Determine the (x, y) coordinate at the center of the cell enclosing the given text.  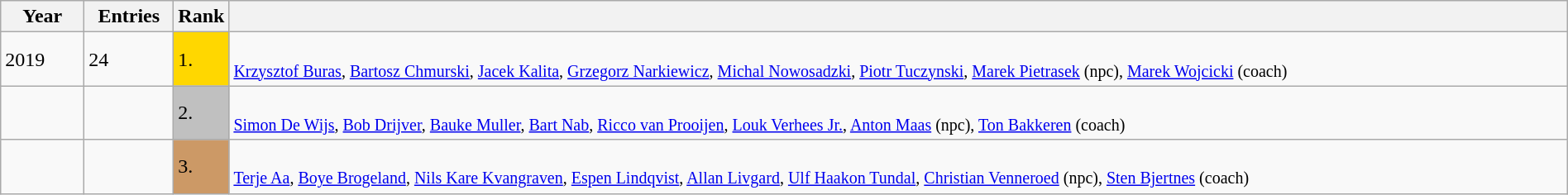
1. (202, 59)
3. (202, 167)
2019 (43, 59)
Entries (129, 17)
Terje Aa, Boye Brogeland, Nils Kare Kvangraven, Espen Lindqvist, Allan Livgard, Ulf Haakon Tundal, Christian Venneroed (npc), Sten Bjertnes (coach) (898, 167)
Year (43, 17)
Simon De Wijs, Bob Drijver, Bauke Muller, Bart Nab, Ricco van Prooijen, Louk Verhees Jr., Anton Maas (npc), Ton Bakkeren (coach) (898, 112)
2. (202, 112)
Rank (202, 17)
24 (129, 59)
